Search for the cell housing the specified text and yield its (X, Y) center coordinate. 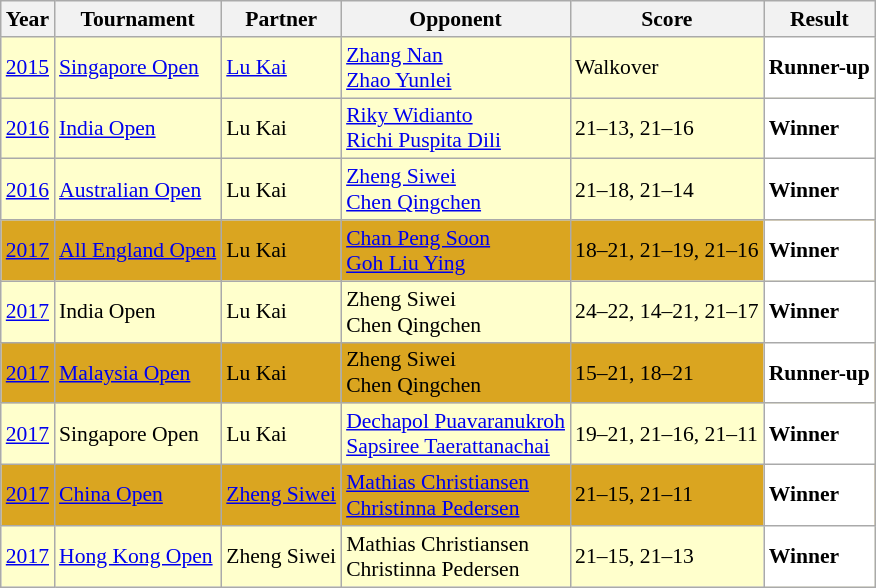
Score (667, 19)
Australian Open (138, 190)
Hong Kong Open (138, 556)
Walkover (667, 68)
Tournament (138, 19)
15–21, 18–21 (667, 372)
Zhang Nan Zhao Yunlei (456, 68)
2015 (28, 68)
21–15, 21–13 (667, 556)
Riky Widianto Richi Puspita Dili (456, 128)
21–18, 21–14 (667, 190)
Malaysia Open (138, 372)
21–13, 21–16 (667, 128)
China Open (138, 496)
Result (820, 19)
24–22, 14–21, 21–17 (667, 312)
Year (28, 19)
19–21, 21–16, 21–11 (667, 434)
All England Open (138, 250)
21–15, 21–11 (667, 496)
Opponent (456, 19)
Dechapol Puavaranukroh Sapsiree Taerattanachai (456, 434)
Chan Peng Soon Goh Liu Ying (456, 250)
Partner (281, 19)
18–21, 21–19, 21–16 (667, 250)
